For the text-containing cell, return its midpoint in [X, Y] coordinate format. 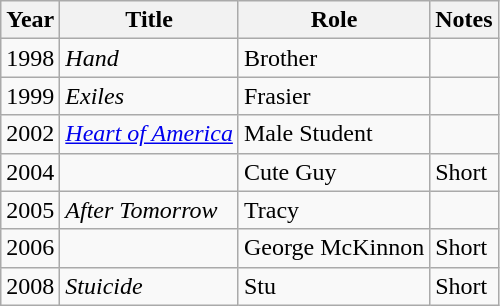
Title [150, 20]
1998 [30, 58]
Exiles [150, 96]
Year [30, 20]
Role [334, 20]
Brother [334, 58]
Cute Guy [334, 172]
2005 [30, 210]
Tracy [334, 210]
Male Student [334, 134]
Notes [464, 20]
Hand [150, 58]
Stuicide [150, 286]
After Tomorrow [150, 210]
Frasier [334, 96]
2004 [30, 172]
2002 [30, 134]
1999 [30, 96]
Stu [334, 286]
George McKinnon [334, 248]
Heart of America [150, 134]
2008 [30, 286]
2006 [30, 248]
